Identify which cell holds the provided text, then report its [X, Y] central coordinate. 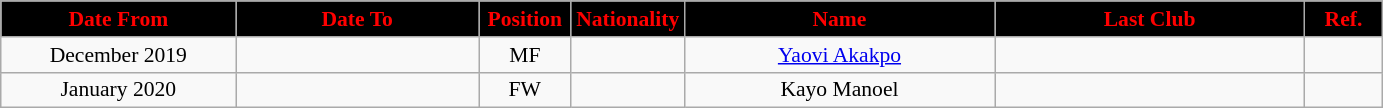
Position [524, 19]
Kayo Manoel [839, 90]
Ref. [1344, 19]
MF [524, 55]
January 2020 [118, 90]
Name [839, 19]
December 2019 [118, 55]
Last Club [1150, 19]
Date From [118, 19]
Date To [358, 19]
Nationality [628, 19]
FW [524, 90]
Yaovi Akakpo [839, 55]
